Provide the (X, Y) coordinate of the cell's center where the given text is located.  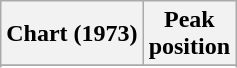
Peakposition (189, 34)
Chart (1973) (72, 34)
